Pinpoint the cell where the given text exists, returning its [x, y] midpoint coordinate. 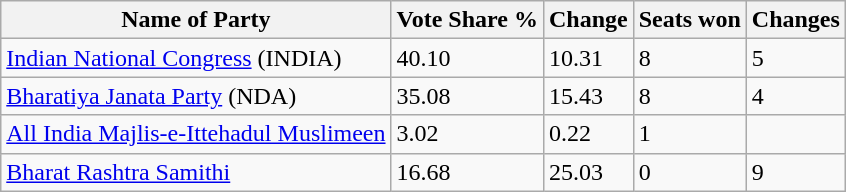
3.02 [467, 134]
10.31 [588, 58]
1 [690, 134]
35.08 [467, 96]
9 [796, 172]
40.10 [467, 58]
Indian National Congress (INDIA) [196, 58]
0 [690, 172]
Seats won [690, 20]
25.03 [588, 172]
Bharatiya Janata Party (NDA) [196, 96]
All India Majlis-e-Ittehadul Muslimeen [196, 134]
Bharat Rashtra Samithi [196, 172]
Name of Party [196, 20]
Change [588, 20]
0.22 [588, 134]
16.68 [467, 172]
Vote Share % [467, 20]
Changes [796, 20]
15.43 [588, 96]
5 [796, 58]
4 [796, 96]
